Determine the (X, Y) coordinate at the center of the cell enclosing the given text.  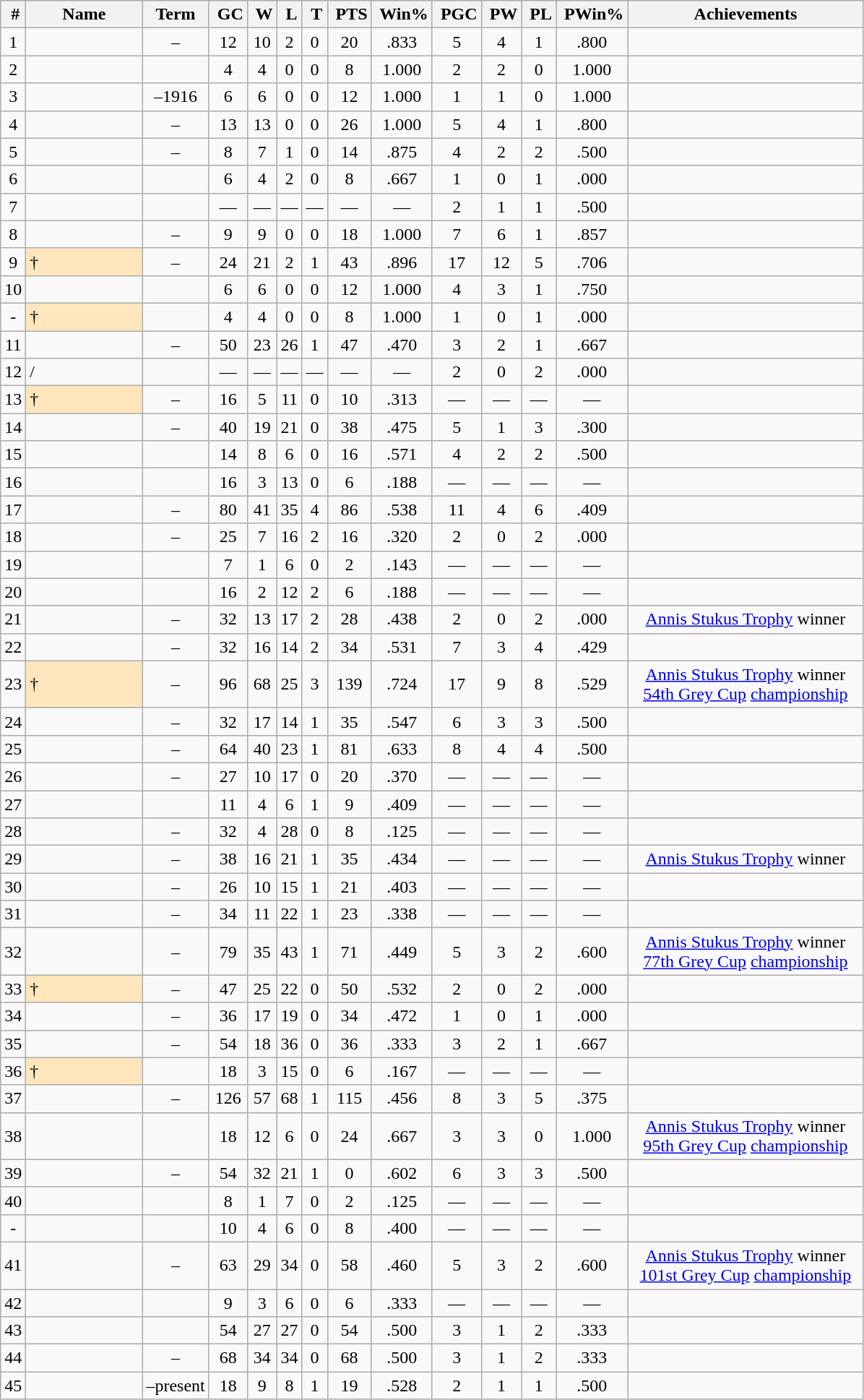
.538 (402, 510)
T (315, 14)
.300 (592, 427)
.472 (402, 1016)
Annis Stukus Trophy winner54th Grey Cup championship (746, 684)
126 (228, 1099)
63 (228, 1265)
.571 (402, 455)
# (13, 14)
44 (13, 1358)
.429 (592, 647)
.143 (402, 564)
W (262, 14)
57 (262, 1099)
39 (13, 1173)
.400 (402, 1228)
.167 (402, 1071)
/ (84, 372)
–present (176, 1386)
Name (84, 14)
Win% (402, 14)
81 (350, 749)
Annis Stukus Trophy winner77th Grey Cup championship (746, 951)
.438 (402, 619)
45 (13, 1386)
PGC (457, 14)
80 (228, 510)
86 (350, 510)
.313 (402, 400)
Annis Stukus Trophy winner95th Grey Cup championship (746, 1136)
37 (13, 1099)
.833 (402, 42)
33 (13, 989)
30 (13, 887)
.706 (592, 262)
31 (13, 914)
Term (176, 14)
42 (13, 1303)
.724 (402, 684)
.456 (402, 1099)
Annis Stukus Trophy winner101st Grey Cup championship (746, 1265)
115 (350, 1099)
.470 (402, 345)
.434 (402, 859)
58 (350, 1265)
.531 (402, 647)
.449 (402, 951)
PTS (350, 14)
.338 (402, 914)
.633 (402, 749)
96 (228, 684)
.896 (402, 262)
79 (228, 951)
PL (539, 14)
.532 (402, 989)
.875 (402, 152)
.857 (592, 234)
.475 (402, 427)
64 (228, 749)
.750 (592, 289)
–1916 (176, 97)
.460 (402, 1265)
.528 (402, 1386)
PW (501, 14)
Achievements (746, 14)
.320 (402, 537)
.602 (402, 1173)
139 (350, 684)
.403 (402, 887)
.370 (402, 776)
71 (350, 951)
PWin% (592, 14)
.529 (592, 684)
GC (228, 14)
L (289, 14)
.547 (402, 721)
.375 (592, 1099)
